Detect which cell encompasses the target text, then output its [x, y] center coordinate. 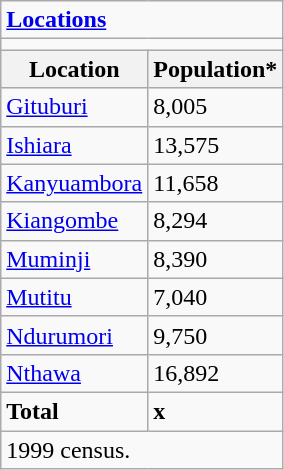
16,892 [216, 373]
Ndurumori [74, 335]
11,658 [216, 183]
8,294 [216, 221]
Kiangombe [74, 221]
Nthawa [74, 373]
Locations [142, 20]
Ishiara [74, 145]
1999 census. [142, 449]
Population* [216, 69]
9,750 [216, 335]
Muminji [74, 259]
x [216, 411]
7,040 [216, 297]
Gituburi [74, 107]
Location [74, 69]
Mutitu [74, 297]
13,575 [216, 145]
Kanyuambora [74, 183]
Total [74, 411]
8,005 [216, 107]
8,390 [216, 259]
